Output the (X, Y) coordinate of the center of the cell containing the given text.  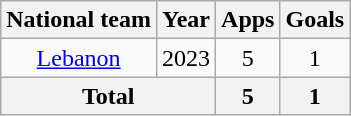
National team (79, 20)
2023 (186, 58)
Apps (248, 20)
Total (108, 96)
Lebanon (79, 58)
Goals (315, 20)
Year (186, 20)
